Find where the given text appears and provide that cell's center as (X, Y) coordinate. 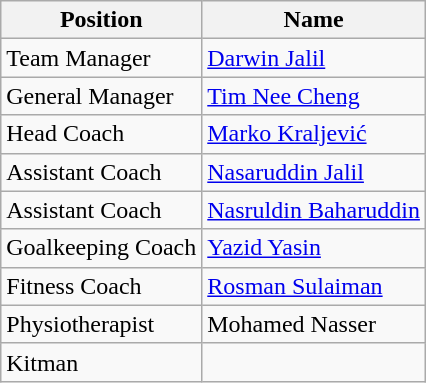
Name (314, 20)
Team Manager (102, 58)
Head Coach (102, 134)
Position (102, 20)
Rosman Sulaiman (314, 286)
Marko Kraljević (314, 134)
Darwin Jalil (314, 58)
Nasruldin Baharuddin (314, 210)
Goalkeeping Coach (102, 248)
Kitman (102, 362)
Yazid Yasin (314, 248)
General Manager (102, 96)
Fitness Coach (102, 286)
Physiotherapist (102, 324)
Mohamed Nasser (314, 324)
Tim Nee Cheng (314, 96)
Nasaruddin Jalil (314, 172)
